Capture the cell that displays the provided text and extract its (X, Y) central coordinate. 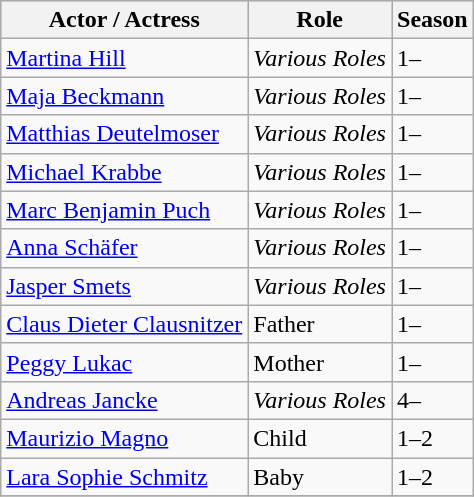
Martina Hill (124, 58)
Actor / Actress (124, 20)
Season (433, 20)
Father (320, 324)
Anna Schäfer (124, 248)
Marc Benjamin Puch (124, 210)
Child (320, 438)
Maja Beckmann (124, 96)
Role (320, 20)
Andreas Jancke (124, 400)
Maurizio Magno (124, 438)
Lara Sophie Schmitz (124, 477)
Baby (320, 477)
Mother (320, 362)
Claus Dieter Clausnitzer (124, 324)
Peggy Lukac (124, 362)
Michael Krabbe (124, 172)
Matthias Deutelmoser (124, 134)
Jasper Smets (124, 286)
4– (433, 400)
